Return (X, Y) of the center of cell containing provided text 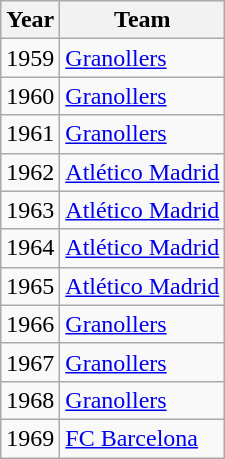
Team (142, 20)
1959 (30, 58)
Year (30, 20)
1961 (30, 134)
1968 (30, 400)
1967 (30, 362)
FC Barcelona (142, 438)
1960 (30, 96)
1966 (30, 324)
1969 (30, 438)
1963 (30, 210)
1964 (30, 248)
1962 (30, 172)
1965 (30, 286)
